Return [x, y] of the center of cell containing provided text 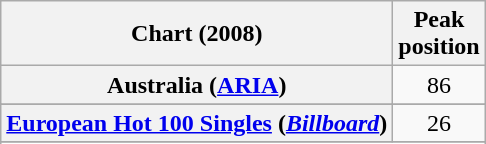
Peakposition [439, 34]
Chart (2008) [197, 34]
26 [439, 123]
86 [439, 85]
European Hot 100 Singles (Billboard) [197, 123]
Australia (ARIA) [197, 85]
